Provide the (x, y) coordinate of the cell's center where the given text is located.  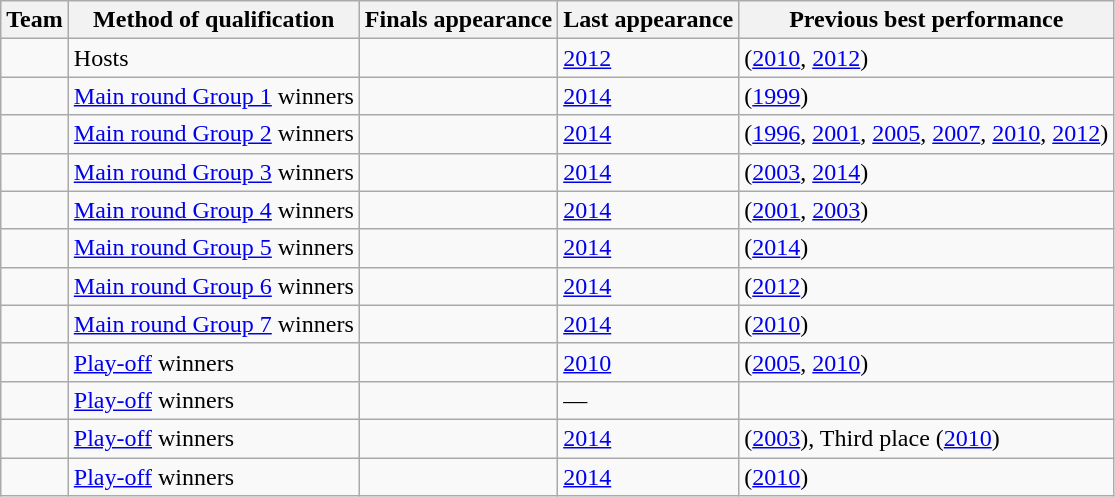
Main round Group 4 winners (214, 210)
(2010, 2012) (926, 58)
Main round Group 3 winners (214, 172)
— (648, 400)
(2014) (926, 248)
(2003, 2014) (926, 172)
Main round Group 5 winners (214, 248)
(1999) (926, 96)
Main round Group 6 winners (214, 286)
Team (35, 20)
2012 (648, 58)
Last appearance (648, 20)
Finals appearance (458, 20)
Main round Group 7 winners (214, 324)
(1996, 2001, 2005, 2007, 2010, 2012) (926, 134)
Main round Group 2 winners (214, 134)
Method of qualification (214, 20)
(2001, 2003) (926, 210)
Hosts (214, 58)
(2012) (926, 286)
Main round Group 1 winners (214, 96)
Previous best performance (926, 20)
(2005, 2010) (926, 362)
(2003), Third place (2010) (926, 438)
2010 (648, 362)
